Detect which cell encompasses the target text, then output its [x, y] center coordinate. 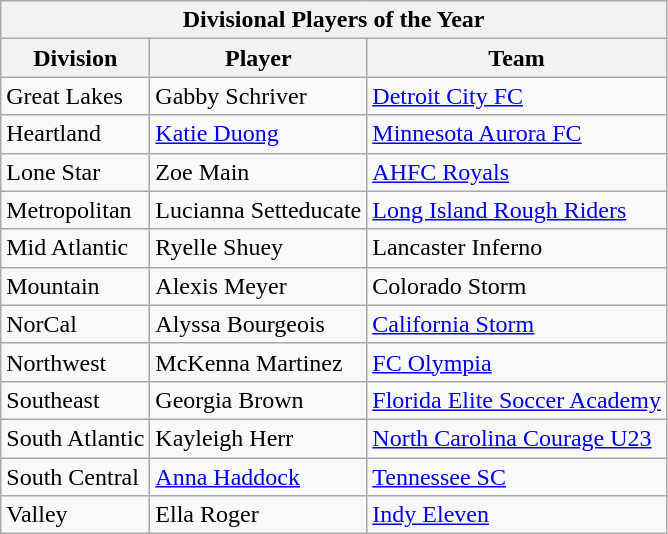
Northwest [76, 362]
South Central [76, 477]
McKenna Martinez [258, 362]
Divisional Players of the Year [334, 20]
Georgia Brown [258, 400]
North Carolina Courage U23 [517, 438]
Ella Roger [258, 515]
South Atlantic [76, 438]
Player [258, 58]
Metropolitan [76, 210]
Heartland [76, 134]
Alyssa Bourgeois [258, 324]
Tennessee SC [517, 477]
Team [517, 58]
AHFC Royals [517, 172]
Zoe Main [258, 172]
Detroit City FC [517, 96]
California Storm [517, 324]
Minnesota Aurora FC [517, 134]
FC Olympia [517, 362]
Florida Elite Soccer Academy [517, 400]
Anna Haddock [258, 477]
Mountain [76, 286]
Kayleigh Herr [258, 438]
Valley [76, 515]
Katie Duong [258, 134]
Lone Star [76, 172]
Colorado Storm [517, 286]
Lucianna Setteducate [258, 210]
Ryelle Shuey [258, 248]
Southeast [76, 400]
NorCal [76, 324]
Mid Atlantic [76, 248]
Division [76, 58]
Alexis Meyer [258, 286]
Great Lakes [76, 96]
Lancaster Inferno [517, 248]
Gabby Schriver [258, 96]
Indy Eleven [517, 515]
Long Island Rough Riders [517, 210]
